From the cell containing the given text, extract its center point as [x, y] coordinate. 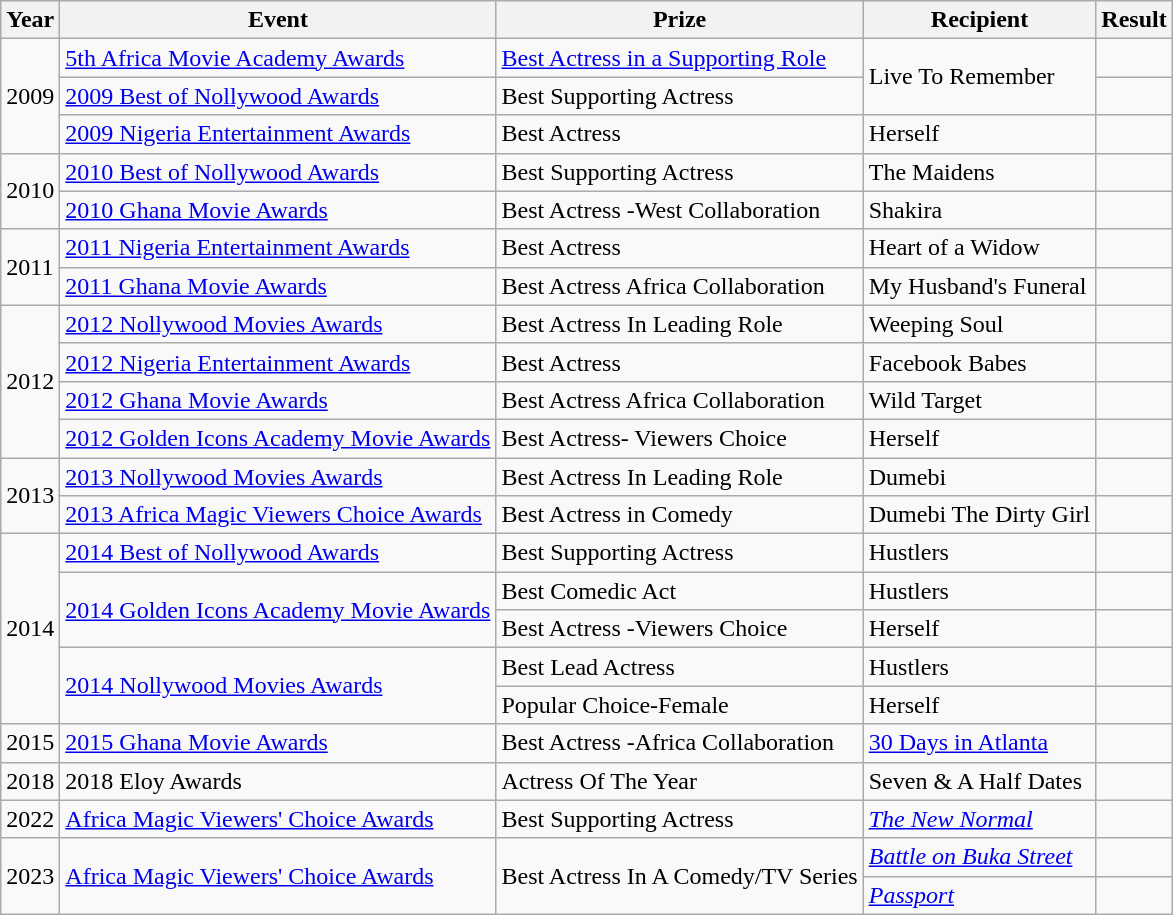
2011 [30, 267]
Dumebi The Dirty Girl [980, 515]
The New Normal [980, 819]
My Husband's Funeral [980, 286]
Wild Target [980, 400]
Facebook Babes [980, 362]
Recipient [980, 20]
Best Comedic Act [680, 591]
30 Days in Atlanta [980, 743]
2014 [30, 629]
Shakira [980, 210]
2013 [30, 496]
2012 Golden Icons Academy Movie Awards [278, 438]
2009 [30, 96]
2009 Best of Nollywood Awards [278, 96]
2011 Ghana Movie Awards [278, 286]
2010 Ghana Movie Awards [278, 210]
Event [278, 20]
2014 Nollywood Movies Awards [278, 686]
2013 Nollywood Movies Awards [278, 477]
Best Actress -Viewers Choice [680, 629]
Battle on Buka Street [980, 857]
2012 Nigeria Entertainment Awards [278, 362]
2018 [30, 781]
Best Lead Actress [680, 667]
2010 [30, 191]
Best Actress in Comedy [680, 515]
Result [1134, 20]
2009 Nigeria Entertainment Awards [278, 134]
2012 Ghana Movie Awards [278, 400]
The Maidens [980, 172]
2010 Best of Nollywood Awards [278, 172]
2015 [30, 743]
Live To Remember [980, 77]
2023 [30, 876]
Passport [980, 895]
Actress Of The Year [680, 781]
2013 Africa Magic Viewers Choice Awards [278, 515]
Dumebi [980, 477]
2014 Golden Icons Academy Movie Awards [278, 610]
Heart of a Widow [980, 248]
Popular Choice-Female [680, 705]
2018 Eloy Awards [278, 781]
Best Actress- Viewers Choice [680, 438]
5th Africa Movie Academy Awards [278, 58]
2022 [30, 819]
Prize [680, 20]
Weeping Soul [980, 324]
Best Actress -Africa Collaboration [680, 743]
Seven & A Half Dates [980, 781]
Year [30, 20]
Best Actress -West Collaboration [680, 210]
2012 Nollywood Movies Awards [278, 324]
2011 Nigeria Entertainment Awards [278, 248]
2015 Ghana Movie Awards [278, 743]
2012 [30, 381]
Best Actress In A Comedy/TV Series [680, 876]
Best Actress in a Supporting Role [680, 58]
2014 Best of Nollywood Awards [278, 553]
